Identify which cell holds the provided text, then report its [X, Y] central coordinate. 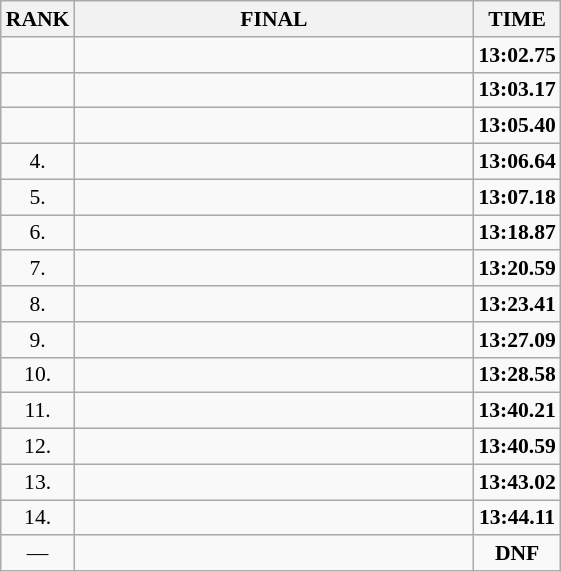
13:06.64 [516, 162]
— [38, 554]
13:03.17 [516, 90]
13:40.21 [516, 411]
FINAL [274, 19]
5. [38, 197]
6. [38, 233]
13:28.58 [516, 375]
10. [38, 375]
13:07.18 [516, 197]
13:43.02 [516, 482]
4. [38, 162]
9. [38, 340]
12. [38, 447]
13:27.09 [516, 340]
13:44.11 [516, 518]
TIME [516, 19]
8. [38, 304]
13:20.59 [516, 269]
13:18.87 [516, 233]
14. [38, 518]
13:05.40 [516, 126]
11. [38, 411]
13:23.41 [516, 304]
13:40.59 [516, 447]
13. [38, 482]
13:02.75 [516, 55]
DNF [516, 554]
7. [38, 269]
RANK [38, 19]
